For the text-containing cell, return its midpoint in [x, y] coordinate format. 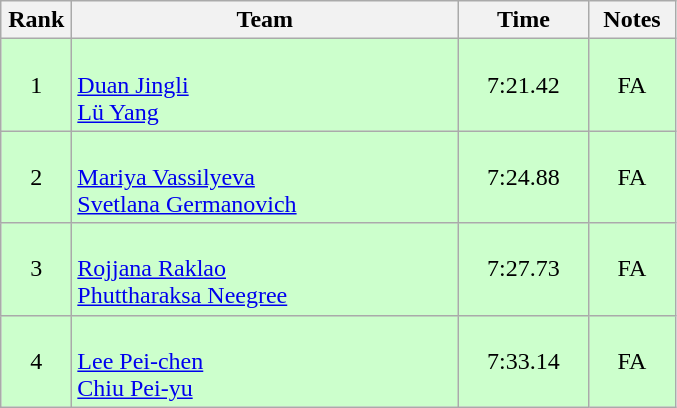
7:33.14 [524, 361]
1 [36, 85]
Team [265, 20]
3 [36, 269]
2 [36, 177]
Rojjana RaklaoPhuttharaksa Neegree [265, 269]
7:21.42 [524, 85]
Rank [36, 20]
7:27.73 [524, 269]
Mariya VassilyevaSvetlana Germanovich [265, 177]
Time [524, 20]
4 [36, 361]
Duan JingliLü Yang [265, 85]
7:24.88 [524, 177]
Notes [632, 20]
Lee Pei-chenChiu Pei-yu [265, 361]
